Provide the [x, y] coordinate of the cell's center where the given text is located.  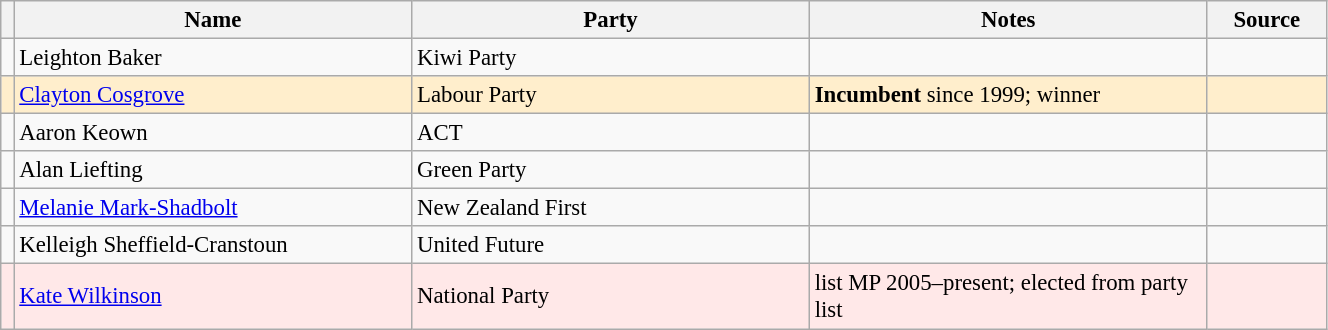
Name [213, 20]
Alan Liefting [213, 170]
United Future [611, 245]
Clayton Cosgrove [213, 95]
Aaron Keown [213, 133]
Kate Wilkinson [213, 296]
Labour Party [611, 95]
Melanie Mark-Shadbolt [213, 208]
Kelleigh Sheffield-Cranstoun [213, 245]
ACT [611, 133]
Notes [1008, 20]
Green Party [611, 170]
list MP 2005–present; elected from party list [1008, 296]
National Party [611, 296]
Leighton Baker [213, 58]
Party [611, 20]
Incumbent since 1999; winner [1008, 95]
New Zealand First [611, 208]
Source [1266, 20]
Kiwi Party [611, 58]
